Return [x, y] of the center of cell containing provided text 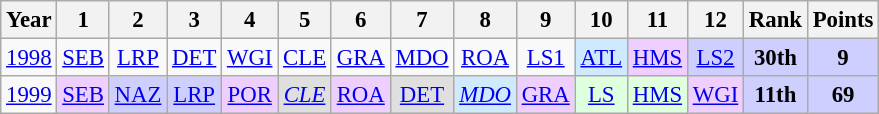
POR [250, 95]
30th [776, 58]
2 [138, 20]
1998 [29, 58]
11 [657, 20]
69 [842, 95]
Year [29, 20]
Rank [776, 20]
11th [776, 95]
LS [601, 95]
7 [422, 20]
3 [194, 20]
LS2 [715, 58]
LS1 [546, 58]
NAZ [138, 95]
ATL [601, 58]
10 [601, 20]
1 [83, 20]
4 [250, 20]
5 [305, 20]
8 [485, 20]
12 [715, 20]
Points [842, 20]
1999 [29, 95]
6 [360, 20]
